Capture the cell that displays the provided text and extract its (x, y) central coordinate. 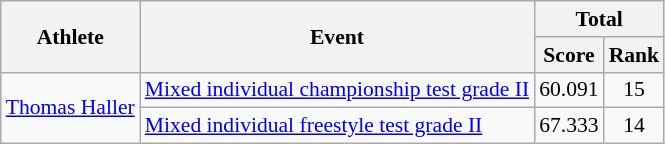
Total (599, 19)
Mixed individual freestyle test grade II (337, 126)
67.333 (568, 126)
60.091 (568, 90)
Score (568, 55)
Event (337, 36)
Thomas Haller (70, 108)
Rank (634, 55)
15 (634, 90)
Mixed individual championship test grade II (337, 90)
Athlete (70, 36)
14 (634, 126)
